Capture the cell that displays the provided text and extract its (x, y) central coordinate. 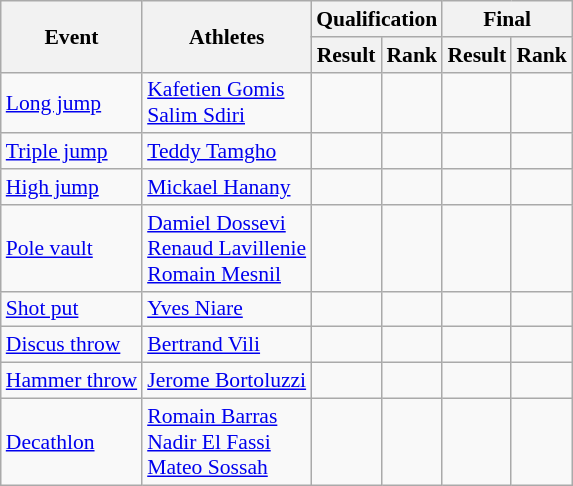
Discus throw (72, 345)
Triple jump (72, 152)
Long jump (72, 102)
Pole vault (72, 248)
Qualification (376, 19)
Romain BarrasNadir El FassiMateo Sossah (226, 442)
Yves Niare (226, 309)
Jerome Bortoluzzi (226, 381)
Athletes (226, 36)
Bertrand Vili (226, 345)
Shot put (72, 309)
High jump (72, 187)
Mickael Hanany (226, 187)
Hammer throw (72, 381)
Decathlon (72, 442)
Teddy Tamgho (226, 152)
Event (72, 36)
Kafetien GomisSalim Sdiri (226, 102)
Final (506, 19)
Damiel DosseviRenaud LavillenieRomain Mesnil (226, 248)
